Provide the (X, Y) coordinate of the cell's center where the given text is located.  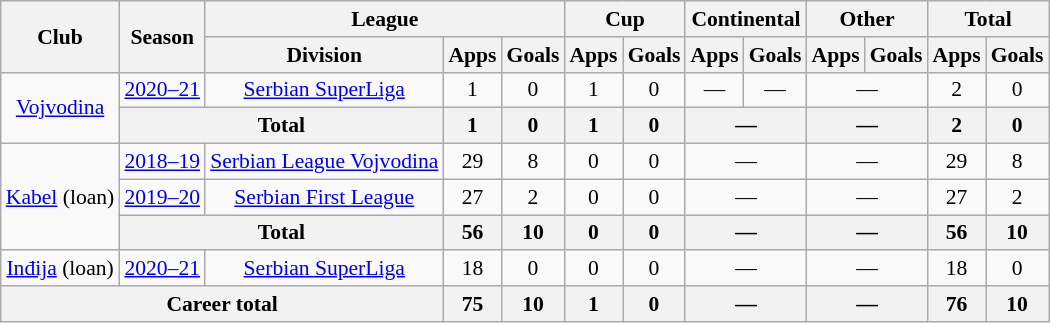
Inđija (loan) (60, 269)
Serbian League Vojvodina (324, 162)
Serbian First League (324, 197)
75 (472, 304)
League (384, 19)
Club (60, 36)
Division (324, 55)
Vojvodina (60, 108)
Continental (746, 19)
Other (868, 19)
2018–19 (162, 162)
Kabel (loan) (60, 198)
2019–20 (162, 197)
Season (162, 36)
Career total (222, 304)
76 (957, 304)
Cup (624, 19)
